Detect which cell encompasses the target text, then output its [x, y] center coordinate. 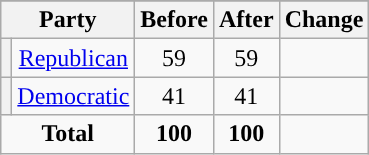
Before [174, 20]
Republican [74, 58]
Change [324, 20]
Democratic [74, 96]
Total [68, 134]
Party [68, 20]
After [246, 20]
